Return the [X, Y] coordinate for the center point of the cell that contains the specified text.  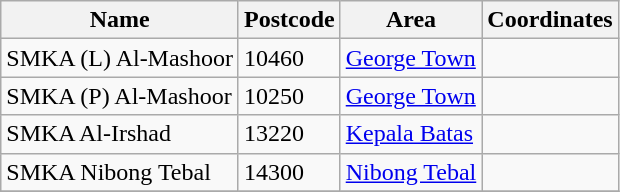
14300 [289, 172]
SMKA Nibong Tebal [120, 172]
Name [120, 20]
SMKA (L) Al-Mashoor [120, 58]
Area [411, 20]
13220 [289, 134]
10250 [289, 96]
Postcode [289, 20]
SMKA (P) Al-Mashoor [120, 96]
10460 [289, 58]
Nibong Tebal [411, 172]
SMKA Al-Irshad [120, 134]
Coordinates [550, 20]
Kepala Batas [411, 134]
